For the text-containing cell, return its midpoint in [x, y] coordinate format. 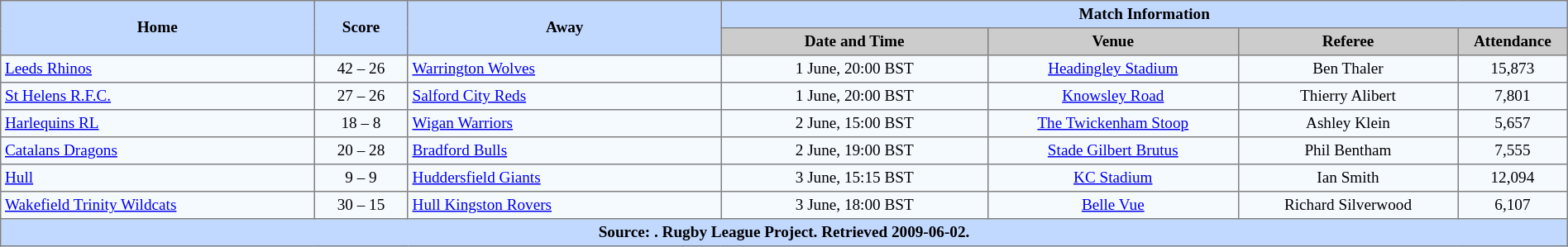
Ben Thaler [1348, 69]
5,657 [1513, 124]
Belle Vue [1113, 205]
Date and Time [854, 41]
Harlequins RL [157, 124]
Headingley Stadium [1113, 69]
Attendance [1513, 41]
27 – 26 [361, 96]
3 June, 15:15 BST [854, 178]
3 June, 18:00 BST [854, 205]
Wigan Warriors [564, 124]
20 – 28 [361, 150]
42 – 26 [361, 69]
Leeds Rhinos [157, 69]
30 – 15 [361, 205]
Salford City Reds [564, 96]
Venue [1113, 41]
12,094 [1513, 178]
Warrington Wolves [564, 69]
Hull Kingston Rovers [564, 205]
Ian Smith [1348, 178]
15,873 [1513, 69]
Away [564, 28]
Match Information [1145, 15]
Stade Gilbert Brutus [1113, 150]
Wakefield Trinity Wildcats [157, 205]
Home [157, 28]
Catalans Dragons [157, 150]
Richard Silverwood [1348, 205]
7,801 [1513, 96]
7,555 [1513, 150]
Hull [157, 178]
Phil Bentham [1348, 150]
9 – 9 [361, 178]
St Helens R.F.C. [157, 96]
Huddersfield Giants [564, 178]
Score [361, 28]
Thierry Alibert [1348, 96]
Source: . Rugby League Project. Retrieved 2009-06-02. [784, 233]
6,107 [1513, 205]
Bradford Bulls [564, 150]
Knowsley Road [1113, 96]
2 June, 19:00 BST [854, 150]
Ashley Klein [1348, 124]
KC Stadium [1113, 178]
Referee [1348, 41]
The Twickenham Stoop [1113, 124]
18 – 8 [361, 124]
2 June, 15:00 BST [854, 124]
